Scan for the cell matching the given text and deliver its (X, Y) coordinate at center. 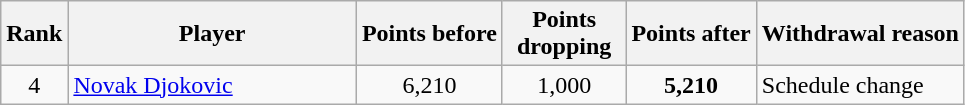
Rank (34, 34)
Points before (429, 34)
Points dropping (564, 34)
6,210 (429, 85)
4 (34, 85)
Schedule change (860, 85)
Player (212, 34)
5,210 (691, 85)
Withdrawal reason (860, 34)
Novak Djokovic (212, 85)
Points after (691, 34)
1,000 (564, 85)
